Locate the cell with the specified text and output its (x, y) center coordinate. 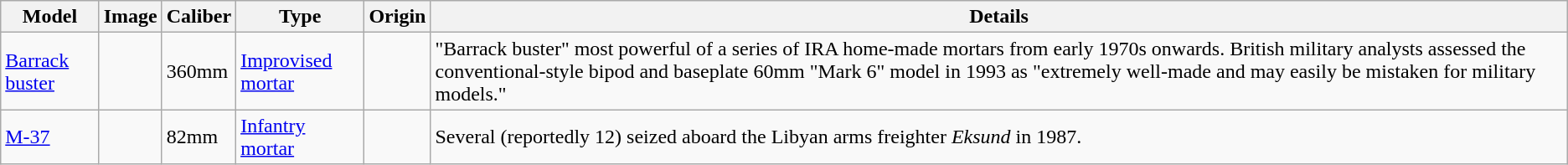
Model (50, 17)
82mm (199, 137)
Several (reportedly 12) seized aboard the Libyan arms freighter Eksund in 1987. (998, 137)
Type (300, 17)
Improvised mortar (300, 71)
Details (998, 17)
Image (131, 17)
Infantry mortar (300, 137)
Barrack buster (50, 71)
Caliber (199, 17)
Origin (397, 17)
M-37 (50, 137)
360mm (199, 71)
